Determine the [x, y] coordinate at the center of the cell enclosing the given text.  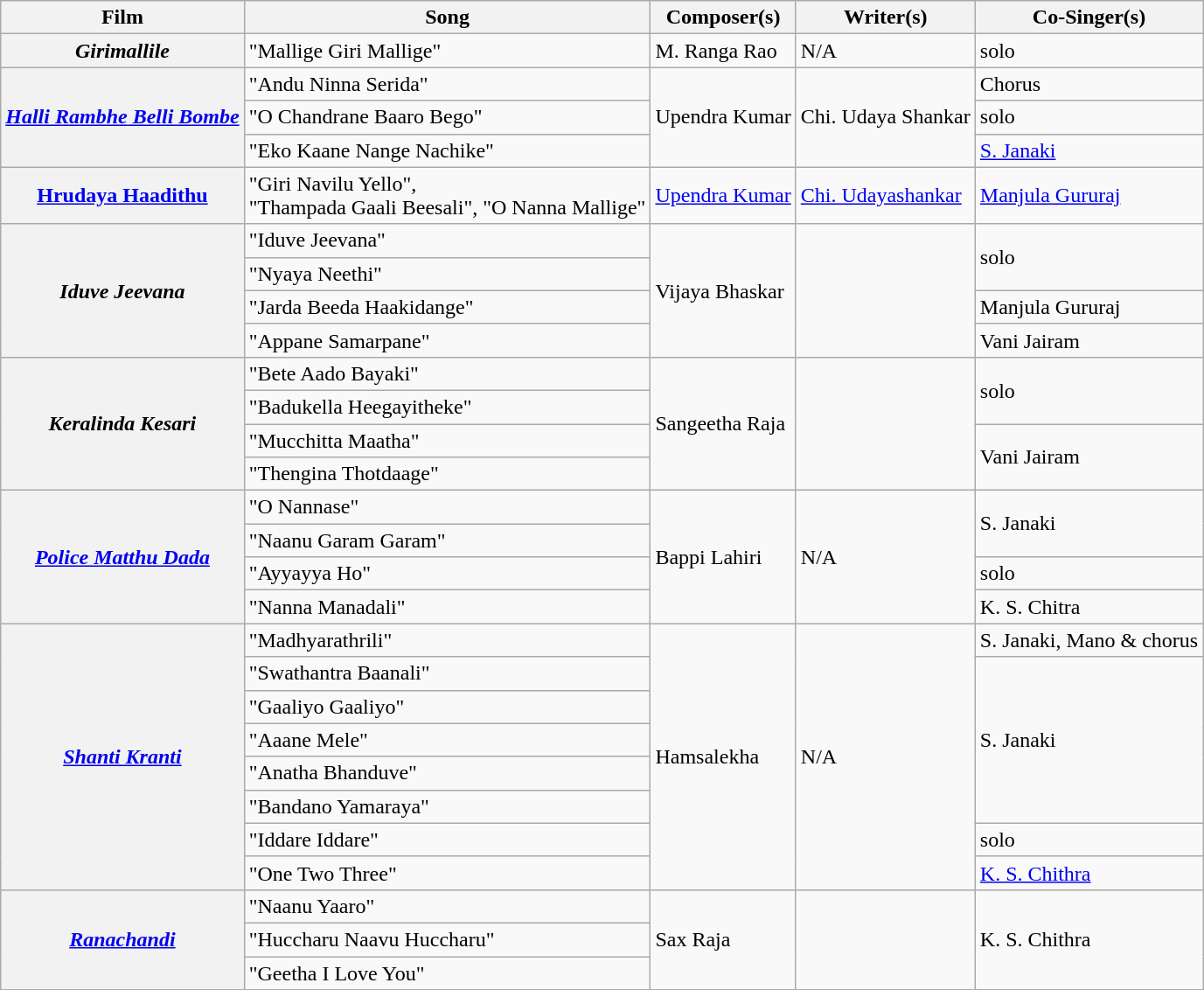
"Nanna Manadali" [448, 607]
Chorus [1089, 84]
"Naanu Garam Garam" [448, 540]
"Nyaya Neethi" [448, 274]
"Gaaliyo Gaaliyo" [448, 707]
Police Matthu Dada [122, 557]
"Thengina Thotdaage" [448, 474]
Co-Singer(s) [1089, 17]
"Jarda Beeda Haakidange" [448, 307]
"Naanu Yaaro" [448, 906]
Keralinda Kesari [122, 423]
Film [122, 17]
Chi. Udayashankar [885, 196]
"Giri Navilu Yello","Thampada Gaali Beesali", "O Nanna Mallige" [448, 196]
M. Ranga Rao [723, 51]
K. S. Chitra [1089, 607]
Sangeetha Raja [723, 423]
"Mucchitta Maatha" [448, 440]
Bappi Lahiri [723, 557]
"Badukella Heegayitheke" [448, 407]
Composer(s) [723, 17]
"Appane Samarpane" [448, 340]
"Bete Aado Bayaki" [448, 373]
Vijaya Bhaskar [723, 290]
Iduve Jeevana [122, 290]
Halli Rambhe Belli Bombe [122, 117]
"Mallige Giri Mallige" [448, 51]
"Anatha Bhanduve" [448, 773]
"Eko Kaane Nange Nachike" [448, 150]
"Geetha I Love You" [448, 973]
Hrudaya Haadithu [122, 196]
Writer(s) [885, 17]
Ranachandi [122, 939]
S. Janaki, Mano & chorus [1089, 640]
"Iddare Iddare" [448, 840]
Sax Raja [723, 939]
"Huccharu Naavu Huccharu" [448, 939]
Song [448, 17]
"Bandano Yamaraya" [448, 806]
"One Two Three" [448, 873]
Hamsalekha [723, 756]
"Ayyayya Ho" [448, 574]
"Swathantra Baanali" [448, 673]
Girimallile [122, 51]
"Iduve Jeevana" [448, 241]
"Madhyarathrili" [448, 640]
Shanti Kranti [122, 756]
Chi. Udaya Shankar [885, 117]
"O Chandrane Baaro Bego" [448, 117]
"Andu Ninna Serida" [448, 84]
"Aaane Mele" [448, 740]
"O Nannase" [448, 507]
